Detect which cell encompasses the target text, then output its (x, y) center coordinate. 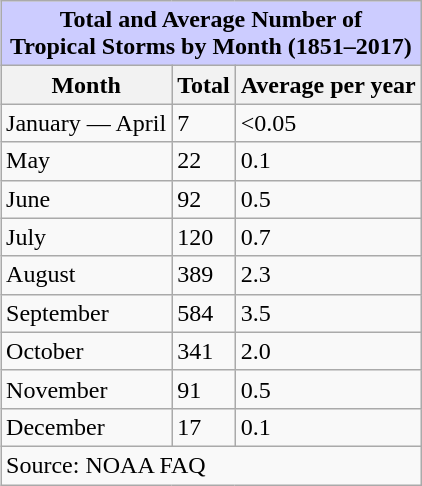
341 (204, 351)
Month (86, 85)
November (86, 389)
January — April (86, 123)
91 (204, 389)
Source: NOAA FAQ (212, 465)
<0.05 (328, 123)
May (86, 161)
August (86, 275)
120 (204, 237)
October (86, 351)
December (86, 427)
2.3 (328, 275)
3.5 (328, 313)
Total and Average Number of Tropical Storms by Month (1851–2017) (212, 34)
584 (204, 313)
17 (204, 427)
June (86, 199)
0.7 (328, 237)
389 (204, 275)
September (86, 313)
Total (204, 85)
2.0 (328, 351)
7 (204, 123)
July (86, 237)
Average per year (328, 85)
22 (204, 161)
92 (204, 199)
